Detect which cell encompasses the target text, then output its [X, Y] center coordinate. 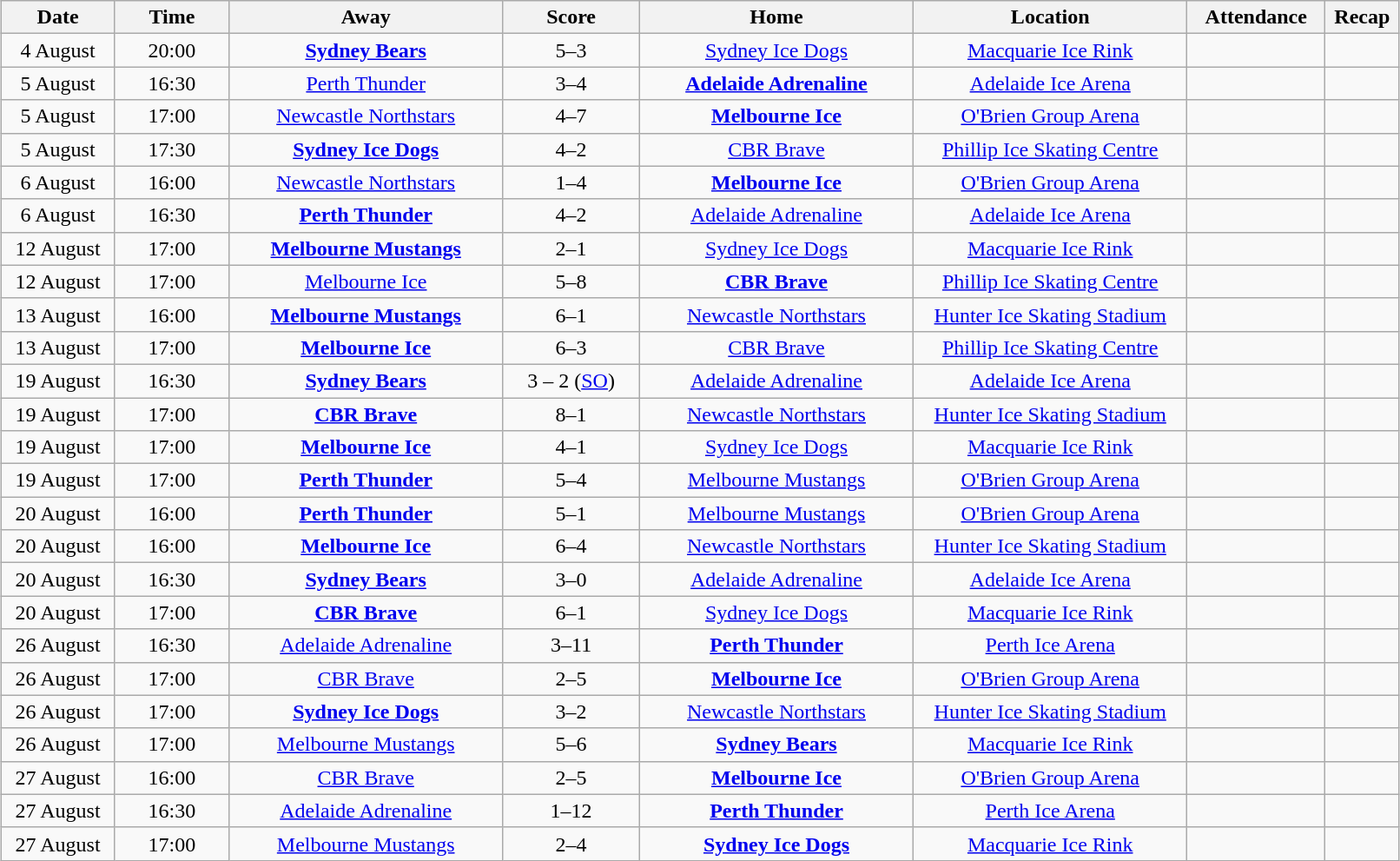
Date [57, 17]
Attendance [1256, 17]
3–4 [571, 83]
3–11 [571, 646]
1–12 [571, 811]
2–1 [571, 248]
Location [1051, 17]
17:30 [172, 149]
4 August [57, 50]
3 – 2 (SO) [571, 381]
4–7 [571, 116]
3–2 [571, 712]
Recap [1362, 17]
Home [776, 17]
Away [367, 17]
6–3 [571, 348]
5–6 [571, 745]
Time [172, 17]
Score [571, 17]
5–8 [571, 281]
3–0 [571, 580]
6–4 [571, 546]
2–4 [571, 844]
1–4 [571, 182]
5–1 [571, 513]
8–1 [571, 414]
20:00 [172, 50]
4–1 [571, 447]
5–3 [571, 50]
5–4 [571, 480]
